Capture the cell that displays the provided text and extract its (X, Y) central coordinate. 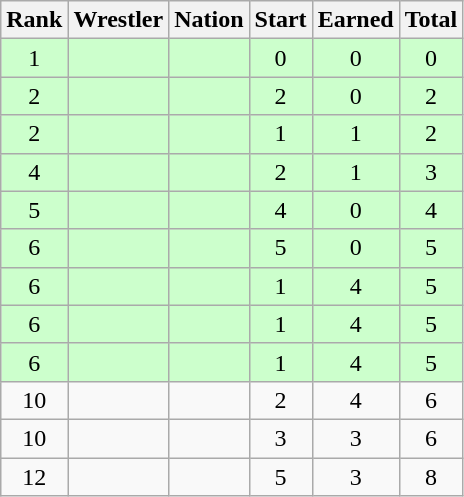
Total (431, 20)
Nation (209, 20)
8 (431, 477)
Start (280, 20)
Wrestler (118, 20)
Earned (356, 20)
12 (34, 477)
Rank (34, 20)
